Identify which cell holds the provided text, then report its [X, Y] central coordinate. 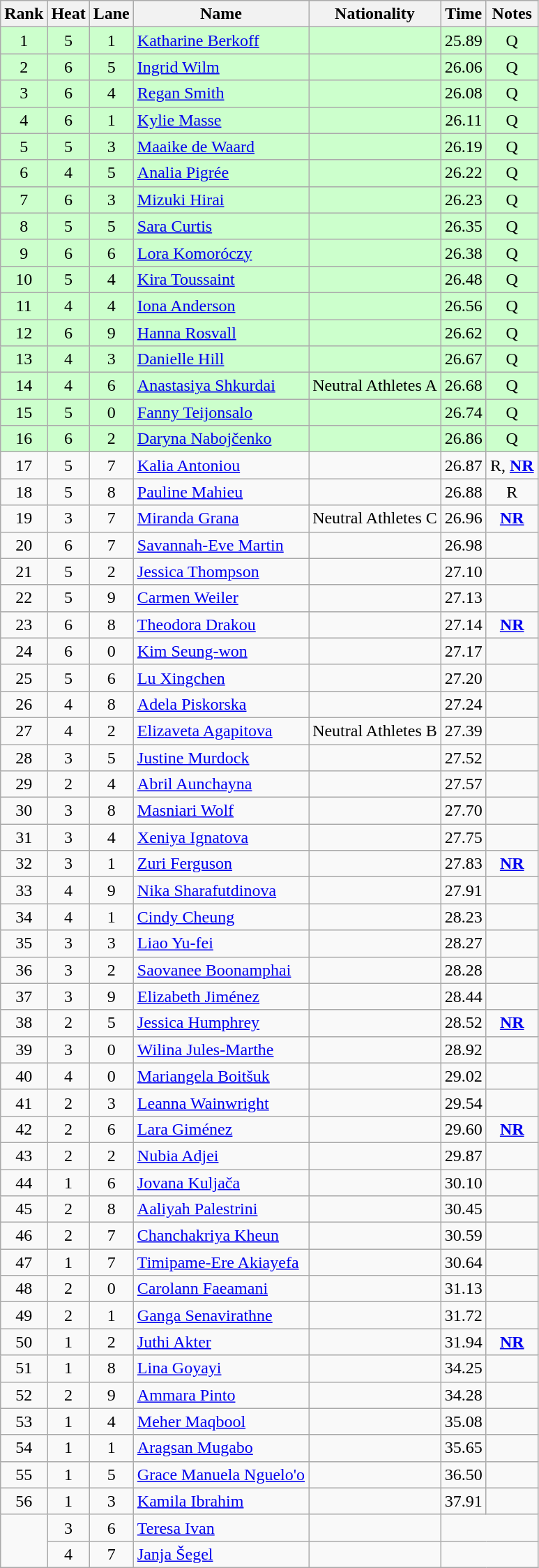
Xeniya Ignatova [220, 837]
34.28 [463, 1395]
Fanny Teijonsalo [220, 412]
Lane [112, 14]
33 [24, 890]
Nubia Adjei [220, 1156]
19 [24, 518]
27.70 [463, 811]
44 [24, 1183]
45 [24, 1209]
27.14 [463, 625]
55 [24, 1474]
53 [24, 1421]
Hanna Rosvall [220, 333]
31.94 [463, 1342]
22 [24, 598]
Katharine Berkoff [220, 40]
49 [24, 1315]
40 [24, 1076]
Nationality [375, 14]
Juthi Akter [220, 1342]
27.91 [463, 890]
Jessica Thompson [220, 572]
32 [24, 864]
Cindy Cheung [220, 917]
Leanna Wainwright [220, 1103]
Miranda Grana [220, 518]
Iona Anderson [220, 306]
27.10 [463, 572]
Wilina Jules-Marthe [220, 1050]
28.23 [463, 917]
26.11 [463, 120]
Jessica Humphrey [220, 1023]
Lu Xingchen [220, 678]
17 [24, 465]
26.67 [463, 359]
Neutral Athletes A [375, 386]
26.38 [463, 253]
30.64 [463, 1262]
26.87 [463, 465]
26.19 [463, 147]
14 [24, 386]
42 [24, 1129]
35.65 [463, 1448]
30 [24, 811]
26.22 [463, 173]
26.68 [463, 386]
Notes [512, 14]
Maaike de Waard [220, 147]
R [512, 492]
Elizaveta Agapitova [220, 731]
56 [24, 1501]
Savannah-Eve Martin [220, 545]
35.08 [463, 1421]
25 [24, 678]
26.35 [463, 226]
47 [24, 1262]
54 [24, 1448]
Pauline Mahieu [220, 492]
27.83 [463, 864]
26.08 [463, 94]
Justine Murdock [220, 757]
23 [24, 625]
26.23 [463, 200]
Danielle Hill [220, 359]
52 [24, 1395]
Meher Maqbool [220, 1421]
10 [24, 279]
Janja Šegel [220, 1554]
11 [24, 306]
31 [24, 837]
Ganga Senavirathne [220, 1315]
21 [24, 572]
15 [24, 412]
Carolann Faeamani [220, 1289]
27.75 [463, 837]
28.27 [463, 943]
Lora Komoróczy [220, 253]
Saovanee Boonamphai [220, 970]
Theodora Drakou [220, 625]
50 [24, 1342]
31.13 [463, 1289]
Sara Curtis [220, 226]
35 [24, 943]
28.44 [463, 996]
Kylie Masse [220, 120]
12 [24, 333]
27.17 [463, 651]
20 [24, 545]
28.28 [463, 970]
29.54 [463, 1103]
18 [24, 492]
Analia Pigrée [220, 173]
Name [220, 14]
26.56 [463, 306]
37 [24, 996]
28 [24, 757]
27.57 [463, 784]
Neutral Athletes C [375, 518]
Jovana Kuljača [220, 1183]
30.45 [463, 1209]
48 [24, 1289]
26.88 [463, 492]
26.74 [463, 412]
Neutral Athletes B [375, 731]
Zuri Ferguson [220, 864]
R, NR [512, 465]
29 [24, 784]
Ingrid Wilm [220, 67]
Carmen Weiler [220, 598]
46 [24, 1236]
Teresa Ivan [220, 1528]
37.91 [463, 1501]
30.10 [463, 1183]
24 [24, 651]
Lara Giménez [220, 1129]
27.13 [463, 598]
31.72 [463, 1315]
27.39 [463, 731]
Ammara Pinto [220, 1395]
Chanchakriya Kheun [220, 1236]
Heat [68, 14]
29.87 [463, 1156]
Aragsan Mugabo [220, 1448]
26.98 [463, 545]
Kalia Antoniou [220, 465]
43 [24, 1156]
27 [24, 731]
29.02 [463, 1076]
26 [24, 704]
Mariangela Boitšuk [220, 1076]
25.89 [463, 40]
27.52 [463, 757]
Aaliyah Palestrini [220, 1209]
26.48 [463, 279]
16 [24, 439]
36 [24, 970]
27.20 [463, 678]
36.50 [463, 1474]
Time [463, 14]
26.86 [463, 439]
Daryna Nabojčenko [220, 439]
Regan Smith [220, 94]
Nika Sharafutdinova [220, 890]
51 [24, 1368]
Adela Piskorska [220, 704]
Anastasiya Shkurdai [220, 386]
28.92 [463, 1050]
Masniari Wolf [220, 811]
38 [24, 1023]
34 [24, 917]
Kamila Ibrahim [220, 1501]
26.06 [463, 67]
39 [24, 1050]
29.60 [463, 1129]
26.96 [463, 518]
Liao Yu-fei [220, 943]
13 [24, 359]
Kim Seung-won [220, 651]
Rank [24, 14]
Timipame-Ere Akiayefa [220, 1262]
28.52 [463, 1023]
Lina Goyayi [220, 1368]
27.24 [463, 704]
34.25 [463, 1368]
Kira Toussaint [220, 279]
Abril Aunchayna [220, 784]
Elizabeth Jiménez [220, 996]
41 [24, 1103]
26.62 [463, 333]
30.59 [463, 1236]
Mizuki Hirai [220, 200]
Grace Manuela Nguelo'o [220, 1474]
